Search for the cell housing the specified text and yield its (x, y) center coordinate. 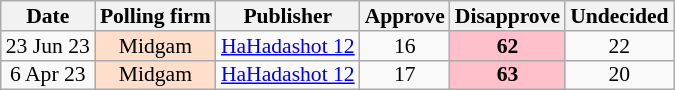
20 (619, 75)
17 (405, 75)
6 Apr 23 (48, 75)
Approve (405, 16)
63 (508, 75)
Disapprove (508, 16)
Polling firm (156, 16)
Undecided (619, 16)
Publisher (288, 16)
16 (405, 46)
62 (508, 46)
22 (619, 46)
Date (48, 16)
23 Jun 23 (48, 46)
